Find where the given text appears and provide that cell's center as (x, y) coordinate. 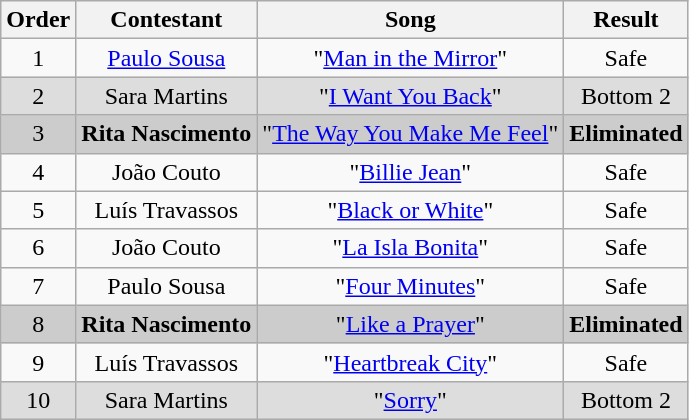
9 (38, 362)
"Sorry" (410, 400)
Contestant (166, 20)
Song (410, 20)
7 (38, 286)
"The Way You Make Me Feel" (410, 134)
"I Want You Back" (410, 96)
"Man in the Mirror" (410, 58)
Result (626, 20)
"La Isla Bonita" (410, 248)
3 (38, 134)
8 (38, 324)
"Billie Jean" (410, 172)
Order (38, 20)
5 (38, 210)
2 (38, 96)
"Heartbreak City" (410, 362)
6 (38, 248)
"Like a Prayer" (410, 324)
1 (38, 58)
"Four Minutes" (410, 286)
10 (38, 400)
"Black or White" (410, 210)
4 (38, 172)
